Return the [x, y] coordinate for the center point of the cell that contains the specified text.  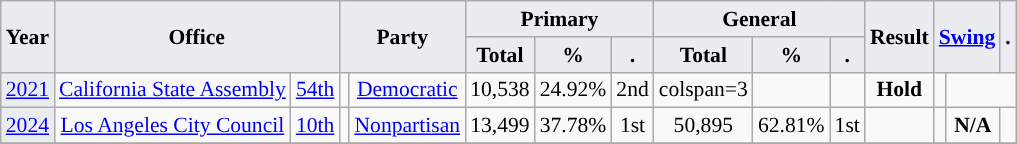
13,499 [500, 126]
Result [900, 36]
37.78% [574, 126]
Los Angeles City Council [172, 126]
62.81% [792, 126]
California State Assembly [172, 90]
General [760, 19]
2021 [28, 90]
10th [316, 126]
Swing [968, 36]
N/A [972, 126]
54th [316, 90]
2nd [632, 90]
Office [196, 36]
colspan=3 [704, 90]
Party [402, 36]
10,538 [500, 90]
24.92% [574, 90]
Primary [560, 19]
Hold [900, 90]
50,895 [704, 126]
2024 [28, 126]
Year [28, 36]
Democratic [407, 90]
Nonpartisan [407, 126]
